Scan for the cell matching the given text and deliver its [X, Y] coordinate at center. 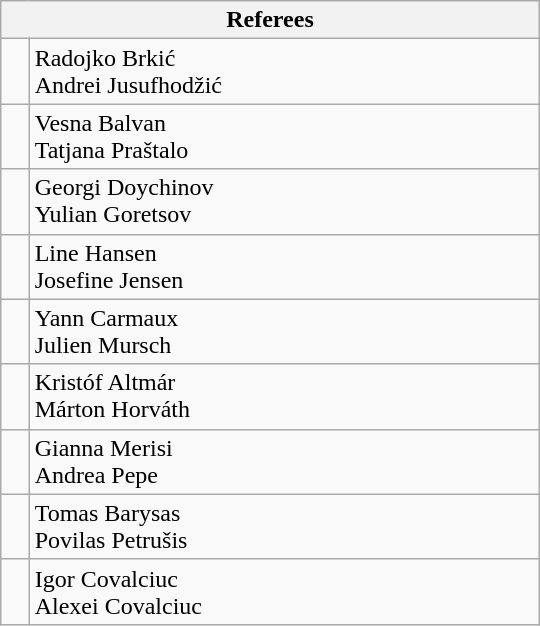
Tomas BarysasPovilas Petrušis [284, 526]
Radojko BrkićAndrei Jusufhodžić [284, 72]
Vesna BalvanTatjana Praštalo [284, 136]
Georgi DoychinovYulian Goretsov [284, 202]
Igor Covalciuc Alexei Covalciuc [284, 592]
Yann CarmauxJulien Mursch [284, 332]
Kristóf AltmárMárton Horváth [284, 396]
Line HansenJosefine Jensen [284, 266]
Gianna MerisiAndrea Pepe [284, 462]
Referees [270, 20]
